Determine the (X, Y) coordinate at the center of the cell enclosing the given text.  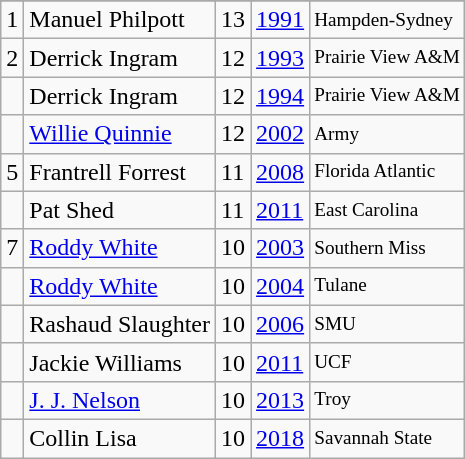
Willie Quinnie (120, 134)
Manuel Philpott (120, 20)
1 (12, 20)
2006 (280, 324)
UCF (388, 362)
Rashaud Slaughter (120, 324)
Hampden-Sydney (388, 20)
2002 (280, 134)
2008 (280, 172)
Army (388, 134)
Savannah State (388, 438)
SMU (388, 324)
1991 (280, 20)
2018 (280, 438)
J. J. Nelson (120, 400)
2 (12, 58)
Jackie Williams (120, 362)
Troy (388, 400)
7 (12, 248)
Frantrell Forrest (120, 172)
13 (234, 20)
Collin Lisa (120, 438)
East Carolina (388, 210)
2013 (280, 400)
1994 (280, 96)
1993 (280, 58)
Southern Miss (388, 248)
Tulane (388, 286)
2003 (280, 248)
2004 (280, 286)
5 (12, 172)
Florida Atlantic (388, 172)
Pat Shed (120, 210)
